From the cell containing the given text, extract its center point as (X, Y) coordinate. 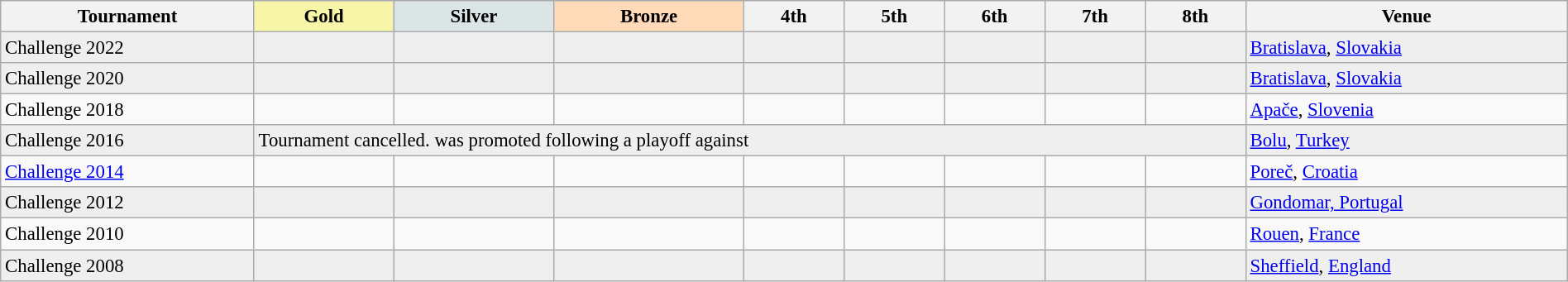
Challenge 2016 (127, 141)
Challenge 2020 (127, 79)
Challenge 2012 (127, 203)
4th (794, 17)
Venue (1406, 17)
6th (994, 17)
Tournament (127, 17)
Apače, Slovenia (1406, 110)
Bolu, Turkey (1406, 141)
Gold (324, 17)
Sheffield, England (1406, 265)
Poreč, Croatia (1406, 172)
Rouen, France (1406, 234)
Challenge 2008 (127, 265)
Challenge 2010 (127, 234)
Gondomar, Portugal (1406, 203)
5th (895, 17)
Bronze (648, 17)
7th (1095, 17)
Challenge 2014 (127, 172)
Challenge 2022 (127, 48)
Challenge 2018 (127, 110)
8th (1196, 17)
Tournament cancelled. was promoted following a playoff against (749, 141)
Silver (474, 17)
